Output the [X, Y] coordinate of the center of the cell containing the given text.  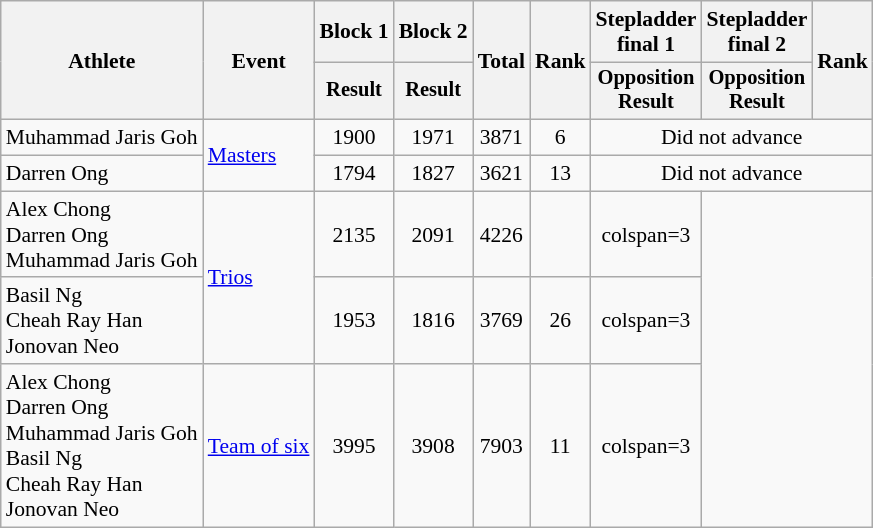
Muhammad Jaris Goh [102, 138]
Stepladderfinal 2 [756, 32]
Basil NgCheah Ray HanJonovan Neo [102, 322]
3908 [434, 446]
Alex ChongDarren OngMuhammad Jaris Goh [102, 234]
Block 1 [354, 32]
1953 [354, 322]
Masters [259, 156]
Alex ChongDarren OngMuhammad Jaris GohBasil NgCheah Ray HanJonovan Neo [102, 446]
13 [560, 174]
Event [259, 60]
2091 [434, 234]
4226 [502, 234]
6 [560, 138]
Total [502, 60]
3621 [502, 174]
1794 [354, 174]
1971 [434, 138]
1900 [354, 138]
1827 [434, 174]
Athlete [102, 60]
3871 [502, 138]
7903 [502, 446]
3995 [354, 446]
Darren Ong [102, 174]
Trios [259, 278]
2135 [354, 234]
3769 [502, 322]
Stepladderfinal 1 [646, 32]
1816 [434, 322]
Block 2 [434, 32]
11 [560, 446]
Team of six [259, 446]
26 [560, 322]
